Provide the (X, Y) coordinate of the cell's center where the given text is located.  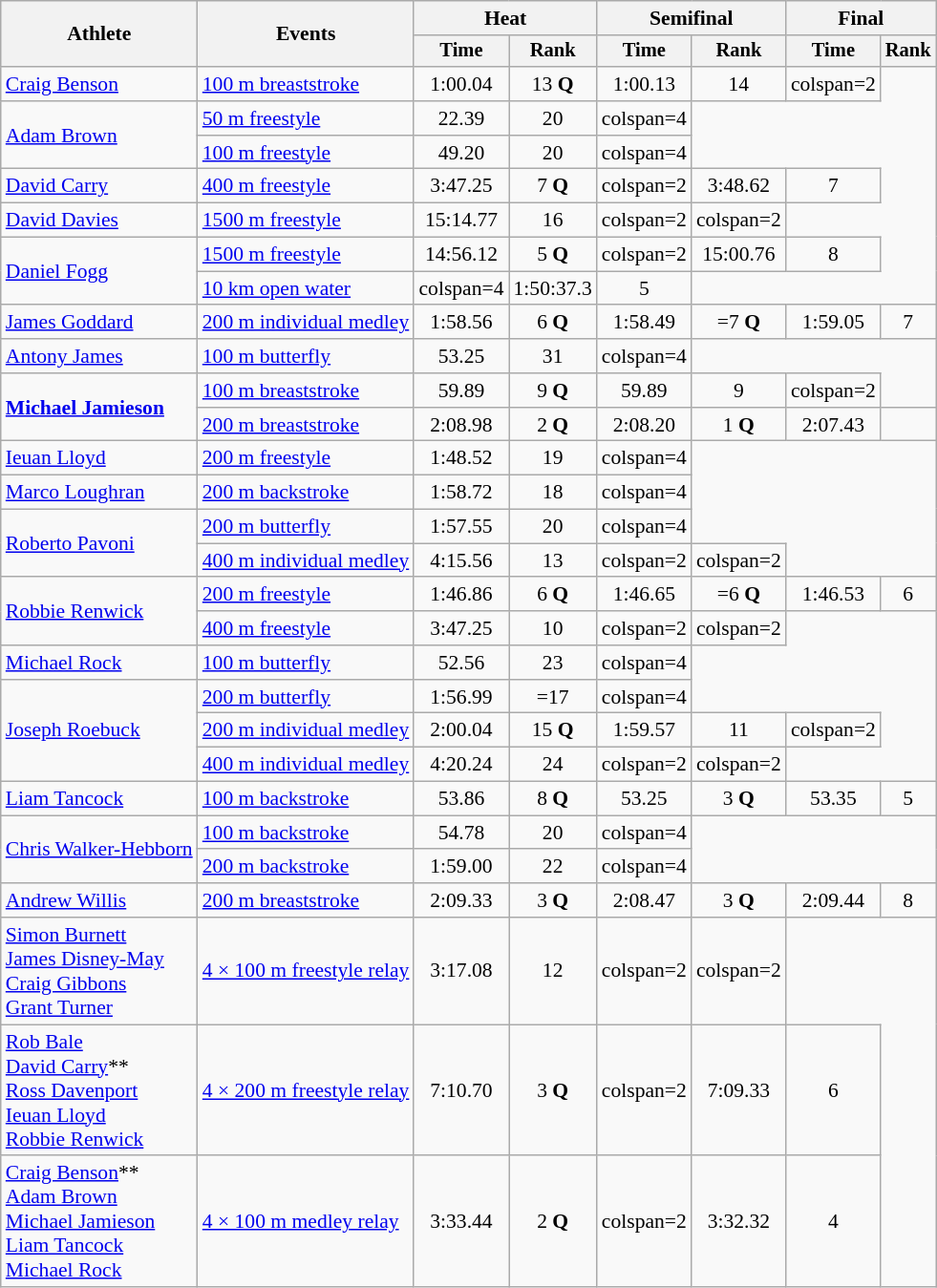
50 m freestyle (306, 118)
16 (552, 221)
Heat (504, 18)
2:08.20 (644, 425)
1:59.00 (460, 867)
13 Q (552, 84)
1:59.05 (833, 323)
3:32.32 (739, 1222)
7 Q (552, 186)
31 (552, 356)
1:57.55 (460, 527)
1:58.72 (460, 493)
Joseph Roebuck (99, 731)
22.39 (460, 118)
Final (862, 18)
Events (306, 34)
Craig Benson (99, 84)
Ieuan Lloyd (99, 458)
James Goddard (99, 323)
22 (552, 867)
14 (739, 84)
10 (552, 628)
8 Q (552, 799)
Rob BaleDavid Carry**Ross DavenportIeuan LloydRobbie Renwick (99, 1090)
2:07.43 (833, 425)
David Carry (99, 186)
7:09.33 (739, 1090)
2:08.98 (460, 425)
1:50:37.3 (552, 288)
3:33.44 (460, 1222)
15 Q (552, 730)
1:48.52 (460, 458)
1:58.49 (644, 323)
4 × 100 m freestyle relay (306, 971)
Michael Jamieson (99, 407)
4:15.56 (460, 560)
Roberto Pavoni (99, 544)
Chris Walker-Hebborn (99, 850)
2:08.47 (644, 900)
2:00.04 (460, 730)
53.35 (833, 799)
19 (552, 458)
4:20.24 (460, 765)
3:48.62 (739, 186)
4 (833, 1222)
1:56.99 (460, 697)
2:09.44 (833, 900)
1:46.86 (460, 595)
1:00.13 (644, 84)
Simon Burnett James Disney-May Craig GibbonsGrant Turner (99, 971)
Adam Brown (99, 136)
23 (552, 663)
1 Q (739, 425)
7:10.70 (460, 1090)
9 (739, 391)
Marco Loughran (99, 493)
1:46.65 (644, 595)
1:46.53 (833, 595)
18 (552, 493)
Semifinal (692, 18)
Liam Tancock (99, 799)
11 (739, 730)
David Davies (99, 221)
15:00.76 (739, 255)
Andrew Willis (99, 900)
Craig Benson**Adam BrownMichael JamiesonLiam TancockMichael Rock (99, 1222)
49.20 (460, 153)
Michael Rock (99, 663)
15:14.77 (460, 221)
3:17.08 (460, 971)
10 km open water (306, 288)
53.86 (460, 799)
Robbie Renwick (99, 611)
2:09.33 (460, 900)
=7 Q (739, 323)
1:58.56 (460, 323)
Daniel Fogg (99, 271)
12 (552, 971)
14:56.12 (460, 255)
13 (552, 560)
=6 Q (739, 595)
Athlete (99, 34)
1:59.57 (644, 730)
100 m freestyle (306, 153)
4 × 200 m freestyle relay (306, 1090)
24 (552, 765)
4 × 100 m medley relay (306, 1222)
1:00.04 (460, 84)
52.56 (460, 663)
9 Q (552, 391)
=17 (552, 697)
54.78 (460, 833)
Antony James (99, 356)
5 Q (552, 255)
